Locate the cell with the specified text and output its (x, y) center coordinate. 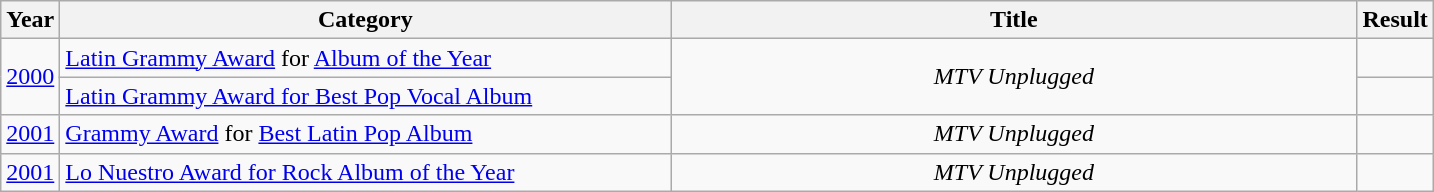
Title (1014, 20)
Year (30, 20)
2000 (30, 77)
Grammy Award for Best Latin Pop Album (366, 134)
Latin Grammy Award for Album of the Year (366, 58)
Lo Nuestro Award for Rock Album of the Year (366, 172)
Result (1395, 20)
Category (366, 20)
Latin Grammy Award for Best Pop Vocal Album (366, 96)
